Scan for the cell matching the given text and deliver its [x, y] coordinate at center. 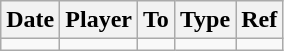
Date [30, 20]
Player [99, 20]
Type [204, 20]
Ref [260, 20]
To [156, 20]
